Identify which cell holds the provided text, then report its (X, Y) central coordinate. 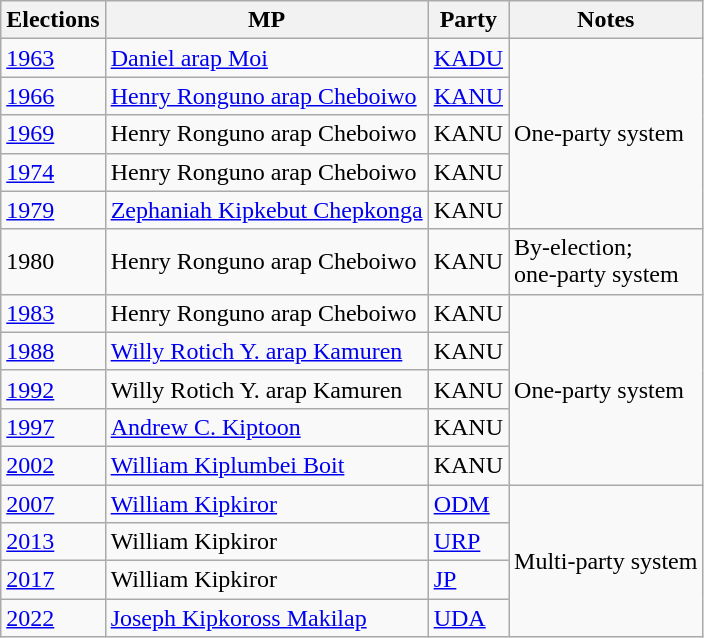
MP (266, 20)
2007 (53, 503)
1969 (53, 134)
1983 (53, 313)
Zephaniah Kipkebut Chepkonga (266, 210)
KADU (468, 58)
Joseph Kipkoross Makilap (266, 618)
Multi-party system (606, 560)
JP (468, 580)
William Kiplumbei Boit (266, 465)
1988 (53, 351)
Andrew C. Kiptoon (266, 427)
Elections (53, 20)
1979 (53, 210)
1992 (53, 389)
1997 (53, 427)
2022 (53, 618)
URP (468, 542)
ODM (468, 503)
Party (468, 20)
1974 (53, 172)
UDA (468, 618)
2013 (53, 542)
By-election;one-party system (606, 262)
2017 (53, 580)
1980 (53, 262)
Daniel arap Moi (266, 58)
2002 (53, 465)
Notes (606, 20)
1966 (53, 96)
1963 (53, 58)
